Identify which cell holds the provided text, then report its [X, Y] central coordinate. 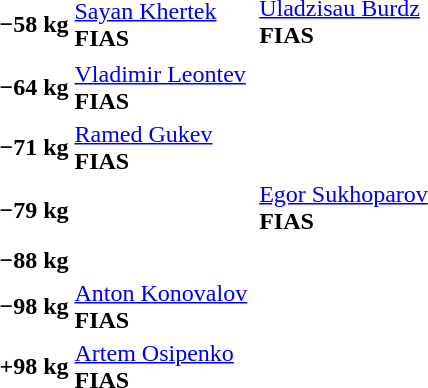
Anton KonovalovFIAS [161, 306]
Ramed GukevFIAS [161, 148]
Vladimir Leontev FIAS [161, 88]
